Provide the (x, y) coordinate of the cell's center where the given text is located.  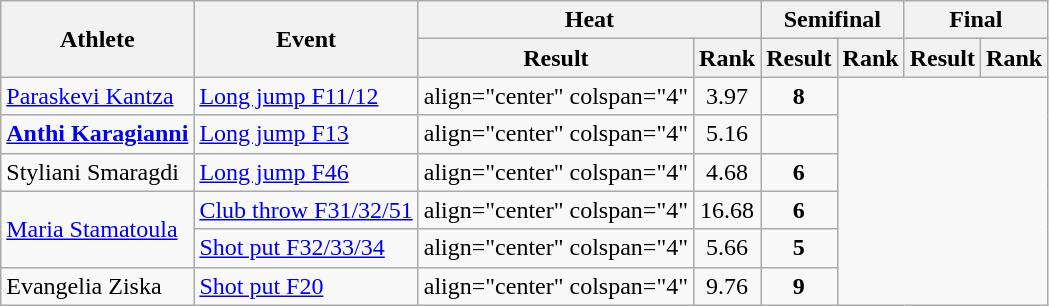
3.97 (728, 96)
5 (799, 248)
Evangelia Ziska (98, 286)
Club throw F31/32/51 (306, 210)
9 (799, 286)
Final (976, 20)
Heat (589, 20)
Athlete (98, 39)
Paraskevi Kantza (98, 96)
4.68 (728, 172)
5.66 (728, 248)
Long jump F13 (306, 134)
Shot put F20 (306, 286)
Long jump F46 (306, 172)
Long jump F11/12 (306, 96)
5.16 (728, 134)
Shot put F32/33/34 (306, 248)
9.76 (728, 286)
Maria Stamatoula (98, 229)
8 (799, 96)
Event (306, 39)
Semifinal (833, 20)
Styliani Smaragdi (98, 172)
Anthi Karagianni (98, 134)
16.68 (728, 210)
